Determine the [X, Y] coordinate at the center of the cell enclosing the given text.  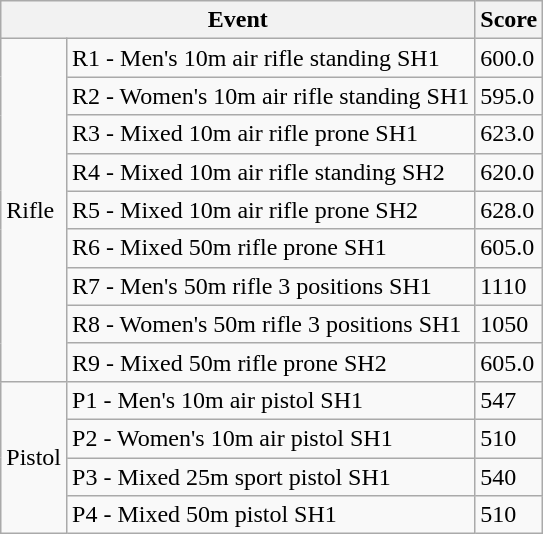
R9 - Mixed 50m rifle prone SH2 [271, 362]
623.0 [509, 134]
R5 - Mixed 10m air rifle prone SH2 [271, 210]
595.0 [509, 96]
1050 [509, 324]
P3 - Mixed 25m sport pistol SH1 [271, 477]
P2 - Women's 10m air pistol SH1 [271, 438]
Rifle [34, 210]
Score [509, 20]
620.0 [509, 172]
R1 - Men's 10m air rifle standing SH1 [271, 58]
R6 - Mixed 50m rifle prone SH1 [271, 248]
P1 - Men's 10m air pistol SH1 [271, 400]
Pistol [34, 457]
R7 - Men's 50m rifle 3 positions SH1 [271, 286]
R4 - Mixed 10m air rifle standing SH2 [271, 172]
547 [509, 400]
R2 - Women's 10m air rifle standing SH1 [271, 96]
628.0 [509, 210]
R8 - Women's 50m rifle 3 positions SH1 [271, 324]
600.0 [509, 58]
Event [238, 20]
1110 [509, 286]
540 [509, 477]
P4 - Mixed 50m pistol SH1 [271, 515]
R3 - Mixed 10m air rifle prone SH1 [271, 134]
